Find where the given text appears and provide that cell's center as (x, y) coordinate. 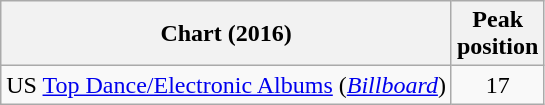
US Top Dance/Electronic Albums (Billboard) (226, 85)
Chart (2016) (226, 34)
Peakposition (497, 34)
17 (497, 85)
